Determine the [x, y] coordinate at the center of the cell enclosing the given text.  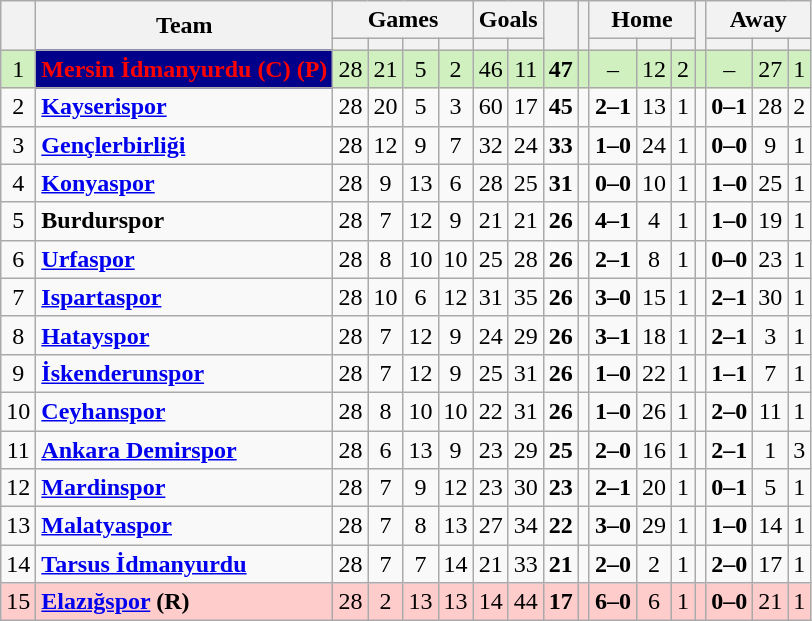
Away [758, 20]
1–1 [730, 373]
Urfaspor [184, 259]
Mardinspor [184, 488]
Malatyaspor [184, 526]
Ispartaspor [184, 297]
Home [642, 20]
60 [490, 107]
İskenderunspor [184, 373]
Elazığspor (R) [184, 602]
44 [526, 602]
Ankara Demirspor [184, 449]
35 [526, 297]
18 [654, 335]
Ceyhanspor [184, 411]
Goals [508, 20]
Games [403, 20]
45 [560, 107]
34 [526, 526]
16 [654, 449]
Hatayspor [184, 335]
Team [184, 26]
Mersin İdmanyurdu (C) (P) [184, 69]
4–1 [612, 221]
47 [560, 69]
32 [490, 145]
Tarsus İdmanyurdu [184, 564]
Burdurspor [184, 221]
Kayserispor [184, 107]
Gençlerbirliği [184, 145]
6–0 [612, 602]
Konyaspor [184, 183]
19 [770, 221]
46 [490, 69]
3–1 [612, 335]
